Output the [x, y] coordinate of the center of the cell containing the given text.  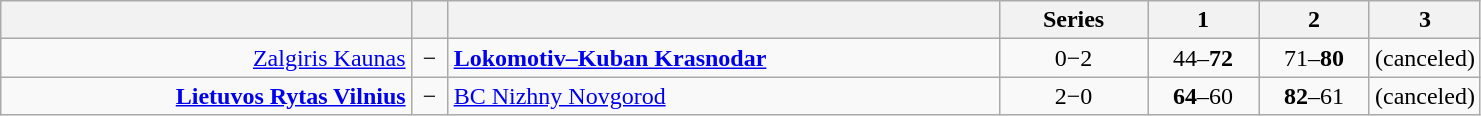
82–61 [1314, 96]
Series [1074, 20]
44–72 [1204, 58]
0−2 [1074, 58]
3 [1424, 20]
2−0 [1074, 96]
71–80 [1314, 58]
Zalgiris Kaunas [206, 58]
BC Nizhny Novgorod [724, 96]
Lietuvos Rytas Vilnius [206, 96]
Lokomotiv–Kuban Krasnodar [724, 58]
2 [1314, 20]
64–60 [1204, 96]
1 [1204, 20]
